Pinpoint the cell where the given text exists, returning its [x, y] midpoint coordinate. 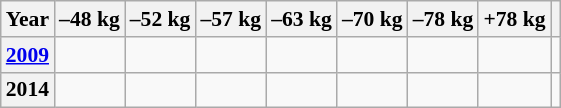
–78 kg [444, 19]
+78 kg [514, 19]
2014 [28, 90]
–48 kg [90, 19]
2009 [28, 55]
–57 kg [230, 19]
Year [28, 19]
–52 kg [160, 19]
–63 kg [302, 19]
–70 kg [372, 19]
